Pinpoint the cell where the given text exists, returning its (X, Y) midpoint coordinate. 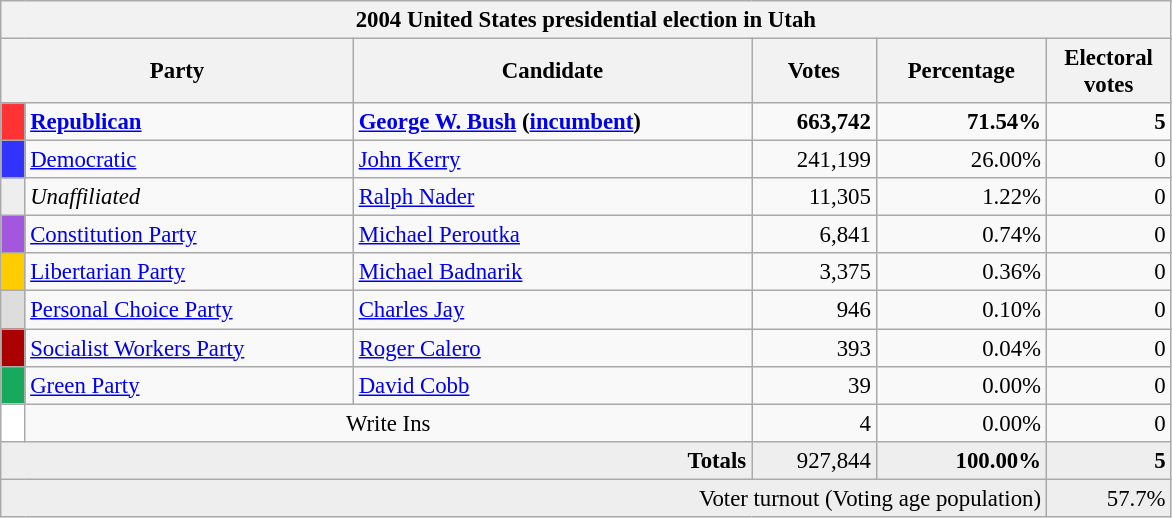
71.54% (961, 122)
Socialist Workers Party (189, 348)
100.00% (961, 460)
663,742 (814, 122)
57.7% (1108, 498)
11,305 (814, 197)
0.74% (961, 235)
2004 United States presidential election in Utah (586, 20)
Voter turnout (Voting age population) (524, 498)
1.22% (961, 197)
Votes (814, 72)
Party (178, 72)
241,199 (814, 160)
0.10% (961, 310)
Ralph Nader (552, 197)
Libertarian Party (189, 273)
0.04% (961, 348)
George W. Bush (incumbent) (552, 122)
Personal Choice Party (189, 310)
Republican (189, 122)
John Kerry (552, 160)
Totals (376, 460)
Candidate (552, 72)
6,841 (814, 235)
39 (814, 385)
Constitution Party (189, 235)
927,844 (814, 460)
4 (814, 423)
Michael Badnarik (552, 273)
Write Ins (388, 423)
0.36% (961, 273)
Michael Peroutka (552, 235)
David Cobb (552, 385)
Percentage (961, 72)
Democratic (189, 160)
946 (814, 310)
Unaffiliated (189, 197)
Charles Jay (552, 310)
Roger Calero (552, 348)
Green Party (189, 385)
Electoral votes (1108, 72)
393 (814, 348)
26.00% (961, 160)
3,375 (814, 273)
